Provide the [x, y] coordinate of the cell's center where the given text is located.  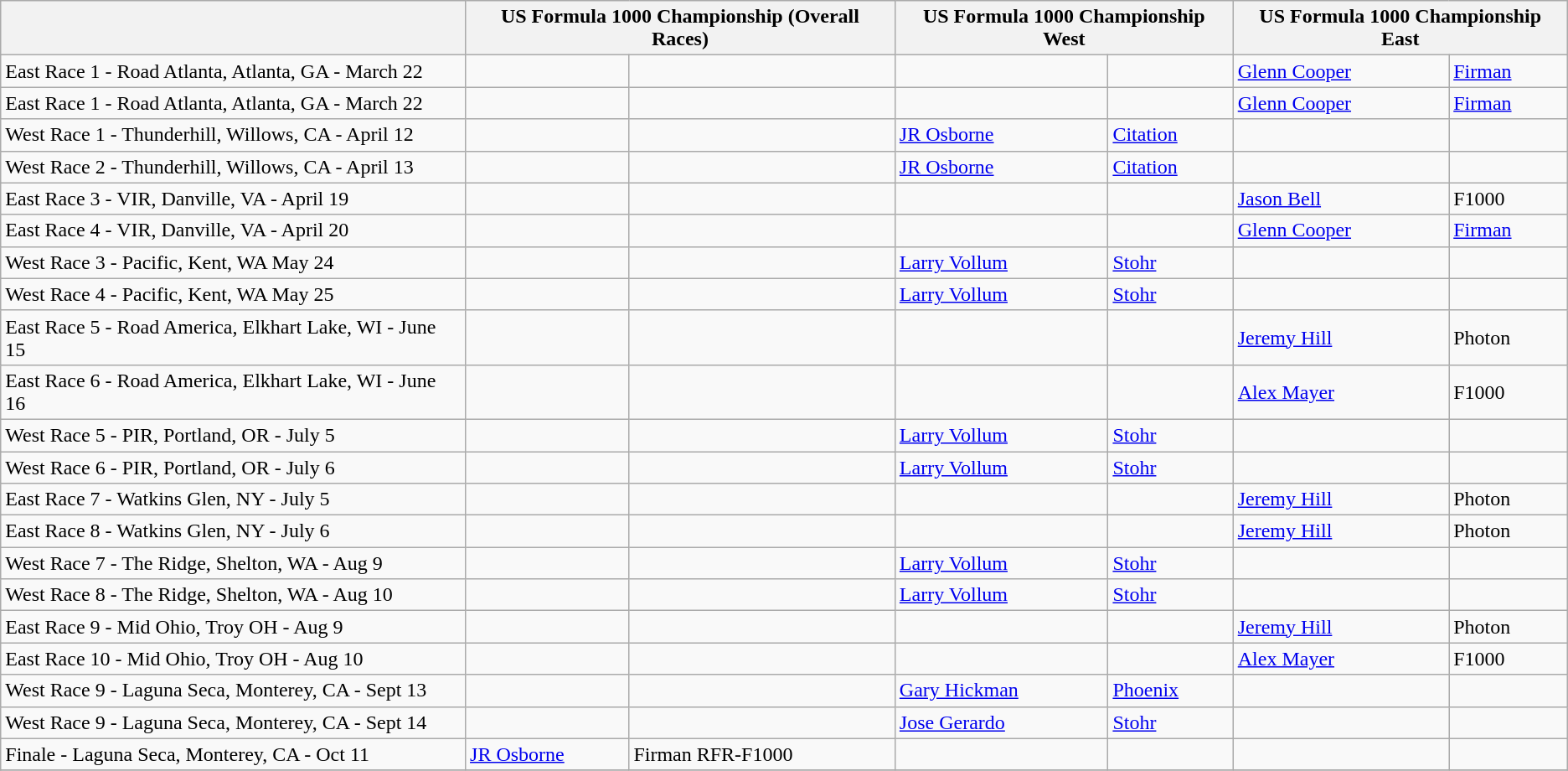
US Formula 1000 Championship East [1400, 28]
West Race 4 - Pacific, Kent, WA May 25 [233, 294]
East Race 7 - Watkins Glen, NY - July 5 [233, 499]
West Race 1 - Thunderhill, Willows, CA - April 12 [233, 135]
West Race 3 - Pacific, Kent, WA May 24 [233, 262]
East Race 6 - Road America, Elkhart Lake, WI - June 16 [233, 392]
West Race 2 - Thunderhill, Willows, CA - April 13 [233, 167]
West Race 6 - PIR, Portland, OR - July 6 [233, 467]
Finale - Laguna Seca, Monterey, CA - Oct 11 [233, 754]
East Race 8 - Watkins Glen, NY - July 6 [233, 531]
East Race 3 - VIR, Danville, VA - April 19 [233, 199]
West Race 9 - Laguna Seca, Monterey, CA - Sept 14 [233, 722]
West Race 7 - The Ridge, Shelton, WA - Aug 9 [233, 563]
East Race 5 - Road America, Elkhart Lake, WI - June 15 [233, 337]
West Race 9 - Laguna Seca, Monterey, CA - Sept 13 [233, 691]
East Race 10 - Mid Ohio, Troy OH - Aug 10 [233, 659]
US Formula 1000 Championship West [1064, 28]
East Race 9 - Mid Ohio, Troy OH - Aug 9 [233, 627]
Jason Bell [1340, 199]
US Formula 1000 Championship (Overall Races) [680, 28]
Firman RFR-F1000 [762, 754]
East Race 4 - VIR, Danville, VA - April 20 [233, 230]
West Race 8 - The Ridge, Shelton, WA - Aug 10 [233, 595]
Jose Gerardo [1002, 722]
West Race 5 - PIR, Portland, OR - July 5 [233, 435]
Gary Hickman [1002, 691]
Phoenix [1171, 691]
